Output the (x, y) coordinate of the center of the cell containing the given text.  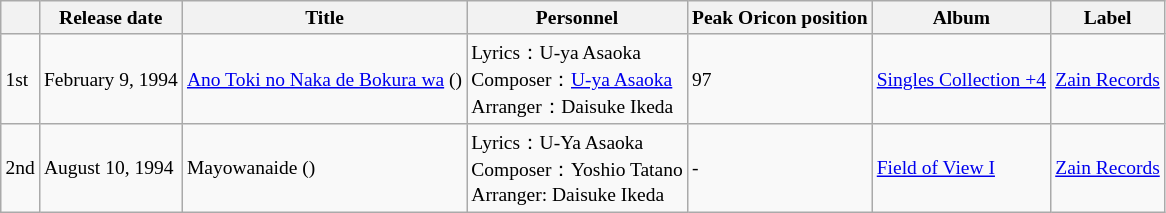
- (780, 168)
Title (324, 18)
Release date (110, 18)
Lyrics：U-Ya AsaokaComposer：Yoshio TatanoArranger: Daisuke Ikeda (578, 168)
97 (780, 79)
August 10, 1994 (110, 168)
Album (961, 18)
Lyrics：U-ya AsaokaComposer：U-ya AsaokaArranger：Daisuke Ikeda (578, 79)
Peak Oricon position (780, 18)
2nd (20, 168)
Label (1108, 18)
Singles Collection +4 (961, 79)
1st (20, 79)
Mayowanaide () (324, 168)
Personnel (578, 18)
Field of View I (961, 168)
Ano Toki no Naka de Bokura wa () (324, 79)
February 9, 1994 (110, 79)
